Extract the (X, Y) coordinate from the center of the cell holding the provided text.  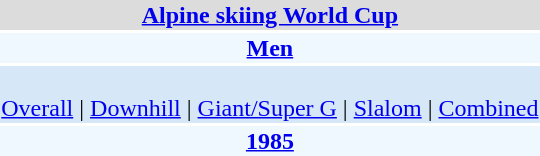
Men (270, 48)
Overall | Downhill | Giant/Super G | Slalom | Combined (270, 94)
Alpine skiing World Cup (270, 15)
1985 (270, 141)
